Search for the cell housing the specified text and yield its [X, Y] center coordinate. 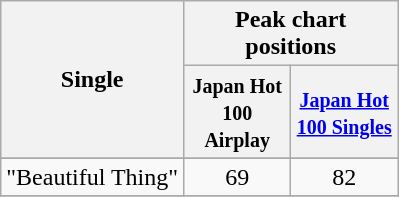
"Beautiful Thing" [92, 177]
69 [238, 177]
Japan Hot 100 Airplay [238, 112]
Single [92, 80]
82 [344, 177]
Japan Hot 100 Singles [344, 112]
Peak chart positions [291, 34]
